Scan for the cell matching the given text and deliver its (x, y) coordinate at center. 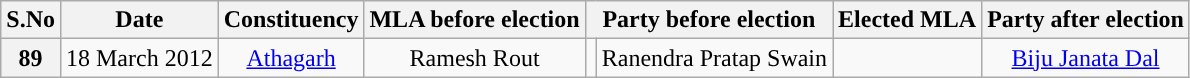
18 March 2012 (139, 58)
Athagarh (291, 58)
MLA before election (474, 20)
Ranendra Pratap Swain (714, 58)
S.No (31, 20)
Biju Janata Dal (1086, 58)
Elected MLA (908, 20)
Party after election (1086, 20)
Party before election (708, 20)
89 (31, 58)
Ramesh Rout (474, 58)
Date (139, 20)
Constituency (291, 20)
